Identify which cell holds the provided text, then report its [x, y] central coordinate. 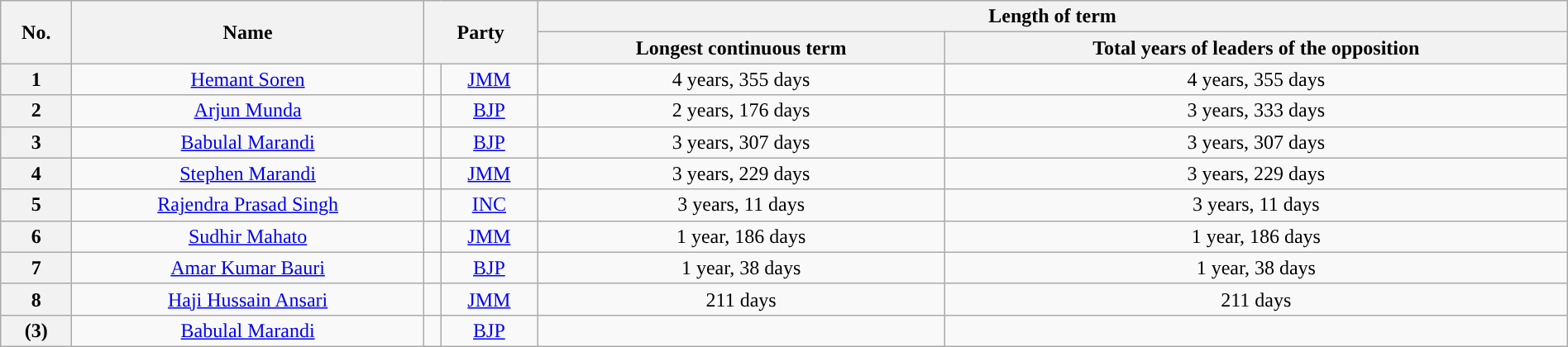
Name [248, 32]
Haji Hussain Ansari [248, 299]
Longest continuous term [741, 48]
Arjun Munda [248, 111]
2 years, 176 days [741, 111]
7 [36, 268]
8 [36, 299]
Stephen Marandi [248, 173]
Rajendra Prasad Singh [248, 205]
Sudhir Mahato [248, 236]
(3) [36, 330]
INC [490, 205]
2 [36, 111]
3 years, 333 days [1255, 111]
Total years of leaders of the opposition [1255, 48]
3 [36, 142]
Length of term [1052, 17]
Amar Kumar Bauri [248, 268]
4 [36, 173]
1 [36, 79]
Hemant Soren [248, 79]
5 [36, 205]
Party [480, 32]
No. [36, 32]
6 [36, 236]
